Find where the given text appears and provide that cell's center as (X, Y) coordinate. 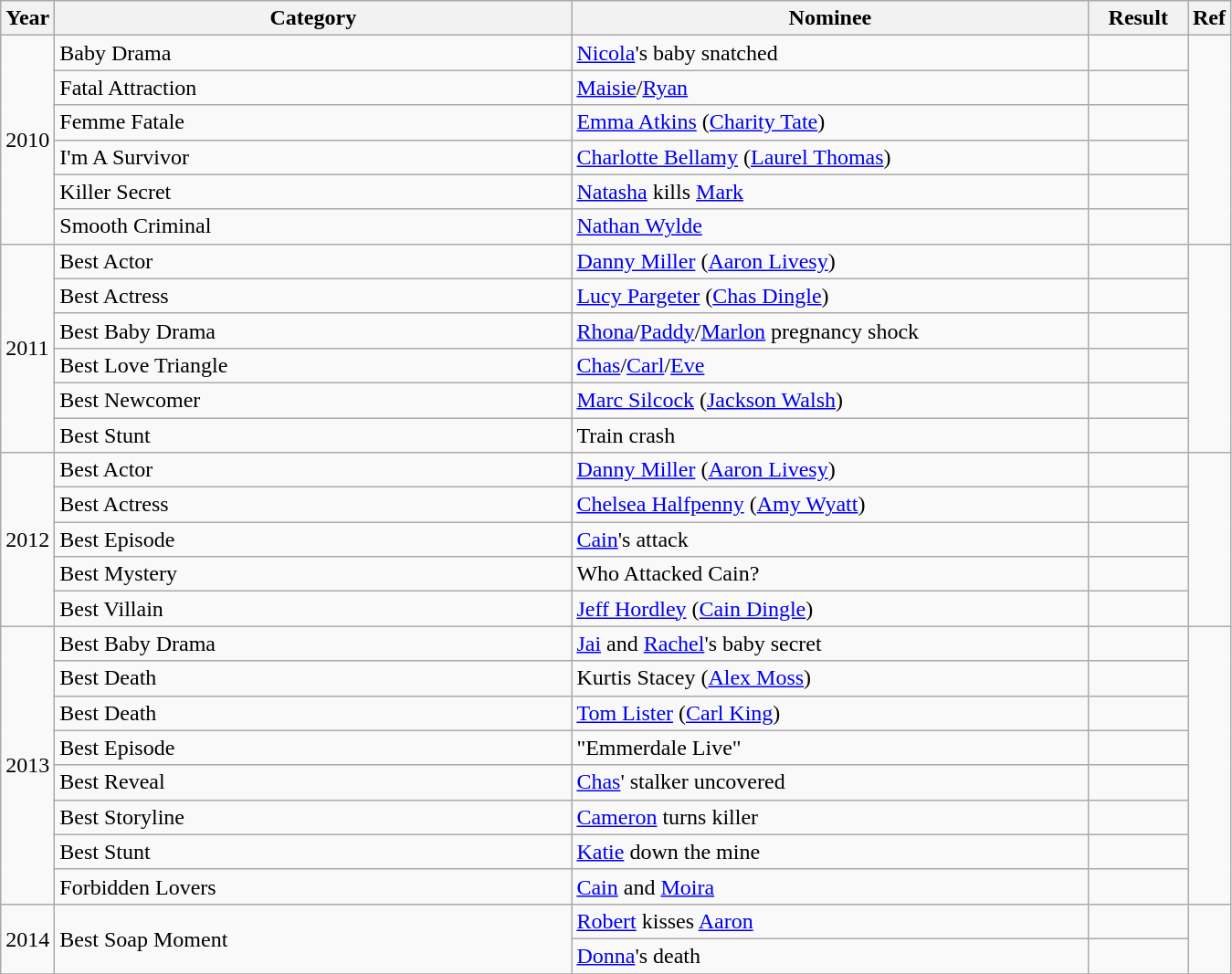
Natasha kills Mark (830, 192)
Who Attacked Cain? (830, 574)
Femme Fatale (313, 122)
Best Storyline (313, 817)
Best Villain (313, 609)
Jai and Rachel's baby secret (830, 644)
Katie down the mine (830, 852)
Kurtis Stacey (Alex Moss) (830, 678)
2014 (27, 938)
Marc Silcock (Jackson Walsh) (830, 400)
Cain and Moira (830, 886)
Nicola's baby snatched (830, 53)
Nominee (830, 18)
2010 (27, 140)
Donna's death (830, 956)
Robert kisses Aaron (830, 921)
Cameron turns killer (830, 817)
Year (27, 18)
2011 (27, 348)
Best Newcomer (313, 400)
Rhona/Paddy/Marlon pregnancy shock (830, 330)
Maisie/Ryan (830, 88)
Train crash (830, 435)
Best Love Triangle (313, 365)
Tom Lister (Carl King) (830, 713)
Killer Secret (313, 192)
Best Soap Moment (313, 938)
Smooth Criminal (313, 226)
"Emmerdale Live" (830, 748)
Nathan Wylde (830, 226)
Chas' stalker uncovered (830, 782)
Best Mystery (313, 574)
2012 (27, 539)
Fatal Attraction (313, 88)
2013 (27, 765)
Chelsea Halfpenny (Amy Wyatt) (830, 505)
Baby Drama (313, 53)
Jeff Hordley (Cain Dingle) (830, 609)
Result (1138, 18)
Emma Atkins (Charity Tate) (830, 122)
Category (313, 18)
Forbidden Lovers (313, 886)
Ref (1209, 18)
Best Reveal (313, 782)
I'm A Survivor (313, 157)
Chas/Carl/Eve (830, 365)
Charlotte Bellamy (Laurel Thomas) (830, 157)
Lucy Pargeter (Chas Dingle) (830, 296)
Cain's attack (830, 539)
